Search for the cell housing the specified text and yield its [x, y] center coordinate. 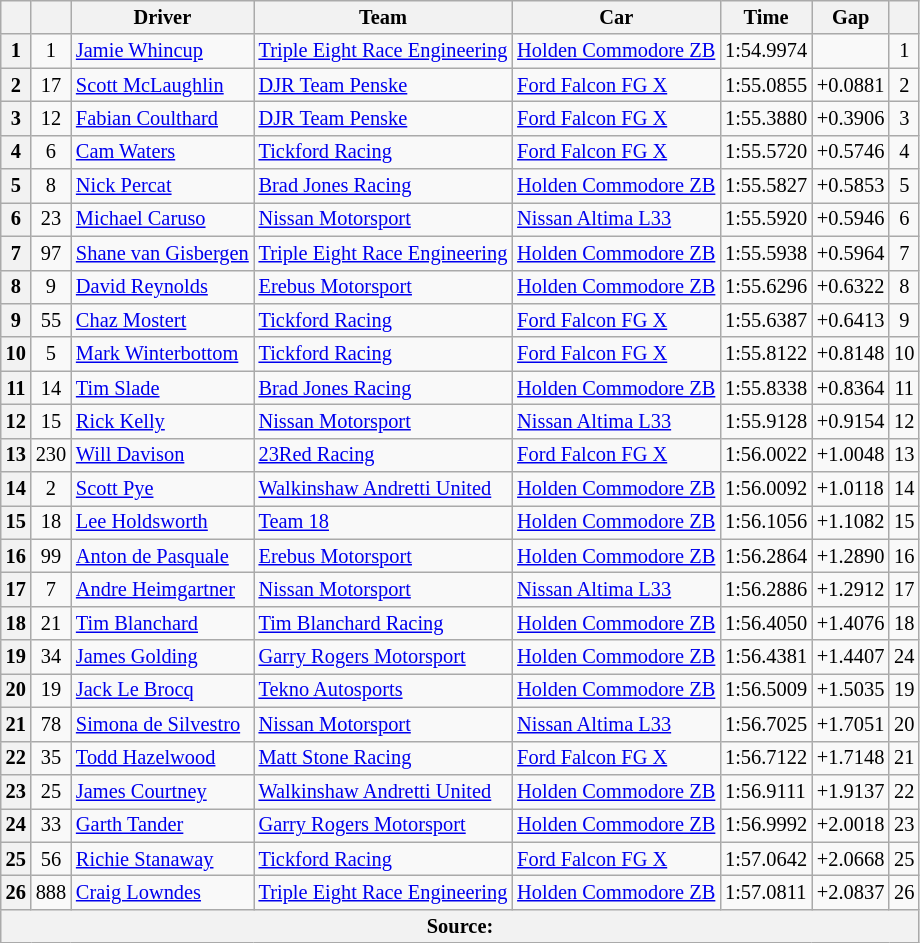
Gap [850, 17]
Tim Blanchard Racing [384, 623]
James Courtney [162, 791]
35 [51, 758]
230 [51, 455]
+0.8148 [850, 354]
Anton de Pasquale [162, 556]
+0.9154 [850, 421]
Source: [460, 926]
+1.1082 [850, 522]
+0.5746 [850, 152]
+1.7051 [850, 724]
Nick Percat [162, 186]
Richie Stanaway [162, 859]
1:57.0642 [766, 859]
1:55.6296 [766, 287]
+1.2912 [850, 589]
99 [51, 556]
Lee Holdsworth [162, 522]
+1.5035 [850, 690]
1:57.0811 [766, 892]
James Golding [162, 657]
Scott McLaughlin [162, 85]
Andre Heimgartner [162, 589]
97 [51, 253]
+1.2890 [850, 556]
+1.4076 [850, 623]
56 [51, 859]
1:56.9111 [766, 791]
23Red Racing [384, 455]
Tim Slade [162, 388]
+1.9137 [850, 791]
+0.5964 [850, 253]
1:56.9992 [766, 825]
1:55.0855 [766, 85]
1:56.1056 [766, 522]
Cam Waters [162, 152]
1:56.2886 [766, 589]
+0.3906 [850, 118]
Time [766, 17]
Team [384, 17]
1:55.8122 [766, 354]
Jack Le Brocq [162, 690]
+2.0018 [850, 825]
Garth Tander [162, 825]
1:55.5720 [766, 152]
Tekno Autosports [384, 690]
Team 18 [384, 522]
1:56.7025 [766, 724]
1:55.5827 [766, 186]
1:55.3880 [766, 118]
Driver [162, 17]
55 [51, 320]
1:55.5938 [766, 253]
1:56.2864 [766, 556]
+0.0881 [850, 85]
+1.4407 [850, 657]
David Reynolds [162, 287]
Tim Blanchard [162, 623]
78 [51, 724]
Rick Kelly [162, 421]
Car [616, 17]
34 [51, 657]
1:55.6387 [766, 320]
+1.0048 [850, 455]
Shane van Gisbergen [162, 253]
+2.0668 [850, 859]
+0.6413 [850, 320]
+0.5946 [850, 219]
1:56.4381 [766, 657]
1:56.0092 [766, 489]
Mark Winterbottom [162, 354]
Will Davison [162, 455]
1:55.9128 [766, 421]
Michael Caruso [162, 219]
+1.0118 [850, 489]
33 [51, 825]
Jamie Whincup [162, 51]
1:56.7122 [766, 758]
1:55.5920 [766, 219]
1:54.9974 [766, 51]
1:56.0022 [766, 455]
Fabian Coulthard [162, 118]
+1.7148 [850, 758]
1:56.5009 [766, 690]
1:55.8338 [766, 388]
Chaz Mostert [162, 320]
Craig Lowndes [162, 892]
Todd Hazelwood [162, 758]
+2.0837 [850, 892]
1:56.4050 [766, 623]
Simona de Silvestro [162, 724]
+0.5853 [850, 186]
Scott Pye [162, 489]
Matt Stone Racing [384, 758]
+0.6322 [850, 287]
+0.8364 [850, 388]
888 [51, 892]
